Provide the (x, y) coordinate of the cell's center where the given text is located.  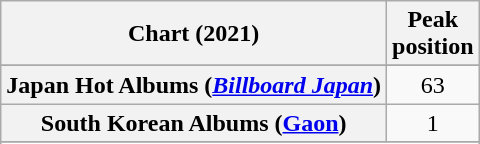
South Korean Albums (Gaon) (194, 123)
Peakposition (433, 34)
Japan Hot Albums (Billboard Japan) (194, 85)
63 (433, 85)
Chart (2021) (194, 34)
1 (433, 123)
